Scan for the cell matching the given text and deliver its [X, Y] coordinate at center. 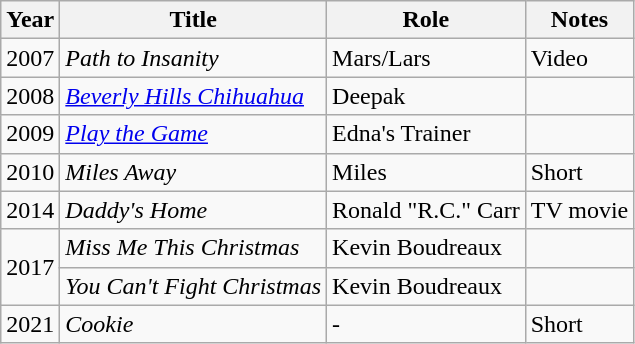
Path to Insanity [194, 58]
Cookie [194, 324]
2014 [30, 210]
2007 [30, 58]
Video [580, 58]
Ronald "R.C." Carr [426, 210]
Role [426, 20]
Mars/Lars [426, 58]
Daddy's Home [194, 210]
Miss Me This Christmas [194, 248]
2010 [30, 172]
Deepak [426, 96]
You Can't Fight Christmas [194, 286]
Beverly Hills Chihuahua [194, 96]
2008 [30, 96]
- [426, 324]
Miles Away [194, 172]
Edna's Trainer [426, 134]
Year [30, 20]
2017 [30, 267]
Notes [580, 20]
Miles [426, 172]
2009 [30, 134]
2021 [30, 324]
Play the Game [194, 134]
Title [194, 20]
TV movie [580, 210]
